For the text-containing cell, return its midpoint in (X, Y) coordinate format. 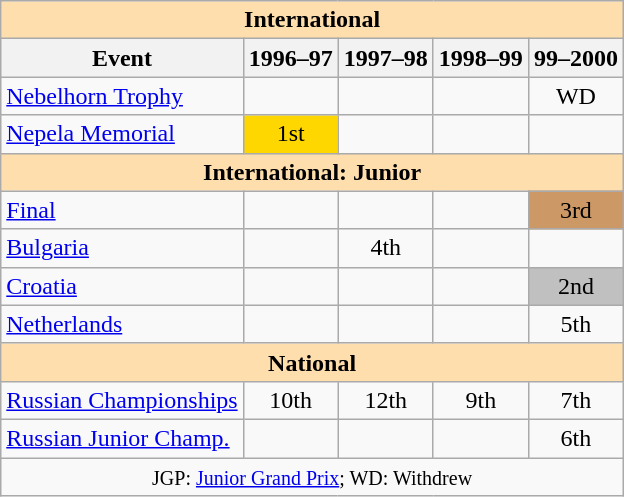
Croatia (122, 286)
10th (290, 400)
1st (290, 134)
International (312, 20)
National (312, 362)
1996–97 (290, 58)
7th (576, 400)
Netherlands (122, 324)
6th (576, 438)
Event (122, 58)
Russian Championships (122, 400)
JGP: Junior Grand Prix; WD: Withdrew (312, 477)
99–2000 (576, 58)
Nebelhorn Trophy (122, 96)
2nd (576, 286)
12th (386, 400)
3rd (576, 210)
Final (122, 210)
1997–98 (386, 58)
Nepela Memorial (122, 134)
5th (576, 324)
Bulgaria (122, 248)
1998–99 (480, 58)
Russian Junior Champ. (122, 438)
WD (576, 96)
9th (480, 400)
International: Junior (312, 172)
4th (386, 248)
